Return (X, Y) of the center of cell containing provided text 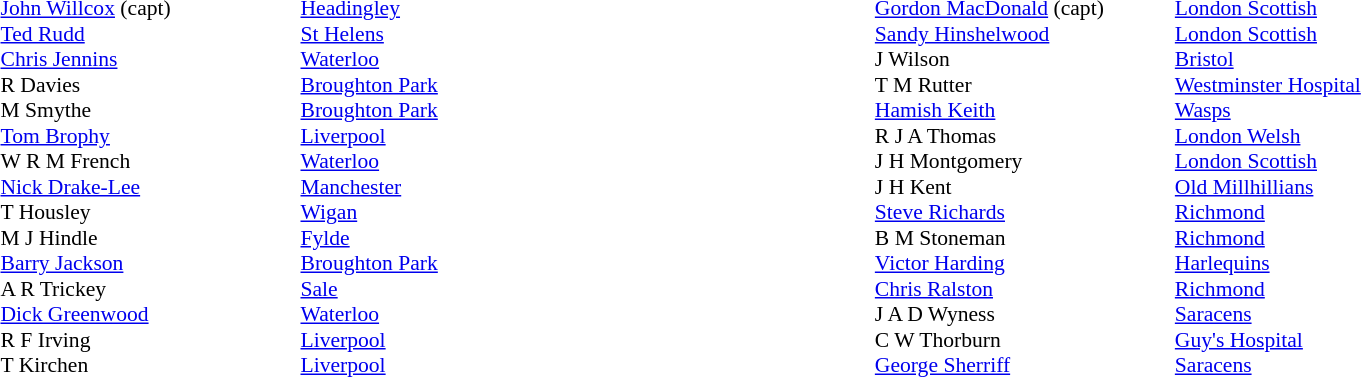
A R Trickey (150, 289)
St Helens (368, 34)
Wigan (368, 213)
Ted Rudd (150, 34)
J A D Wyness (1025, 315)
Steve Richards (1025, 213)
Westminster Hospital (1268, 85)
Old Millhillians (1268, 187)
C W Thorburn (1025, 340)
Sandy Hinshelwood (1025, 34)
J H Kent (1025, 187)
R Davies (150, 85)
Tom Brophy (150, 136)
W R M French (150, 161)
Sale (368, 289)
Saracens (1268, 315)
B M Stoneman (1025, 238)
M J Hindle (150, 238)
Victor Harding (1025, 263)
Manchester (368, 187)
J H Montgomery (1025, 161)
Bristol (1268, 59)
London Welsh (1268, 136)
Chris Ralston (1025, 289)
M Smythe (150, 111)
Harlequins (1268, 263)
Guy's Hospital (1268, 340)
Barry Jackson (150, 263)
J Wilson (1025, 59)
Fylde (368, 238)
T Housley (150, 213)
Nick Drake-Lee (150, 187)
T M Rutter (1025, 85)
Chris Jennins (150, 59)
Dick Greenwood (150, 315)
Wasps (1268, 111)
R F Irving (150, 340)
R J A Thomas (1025, 136)
Hamish Keith (1025, 111)
